Extract the (x, y) coordinate from the center of the cell holding the provided text.  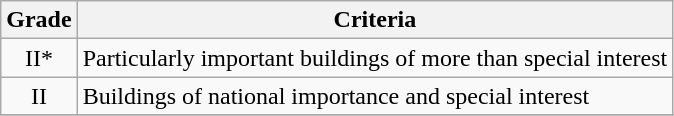
II (39, 96)
Buildings of national importance and special interest (375, 96)
Grade (39, 20)
Criteria (375, 20)
II* (39, 58)
Particularly important buildings of more than special interest (375, 58)
